Provide the [X, Y] coordinate of the cell's center where the given text is located.  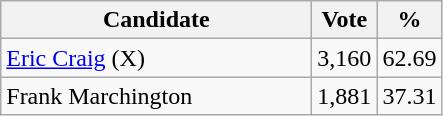
Eric Craig (X) [156, 58]
62.69 [410, 58]
Frank Marchington [156, 96]
% [410, 20]
Candidate [156, 20]
37.31 [410, 96]
1,881 [344, 96]
3,160 [344, 58]
Vote [344, 20]
